Find where the given text appears and provide that cell's center as (x, y) coordinate. 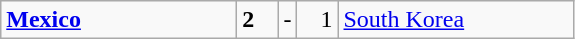
Mexico (119, 20)
South Korea (456, 20)
1 (318, 20)
2 (258, 20)
- (288, 20)
